Find where the given text appears and provide that cell's center as [x, y] coordinate. 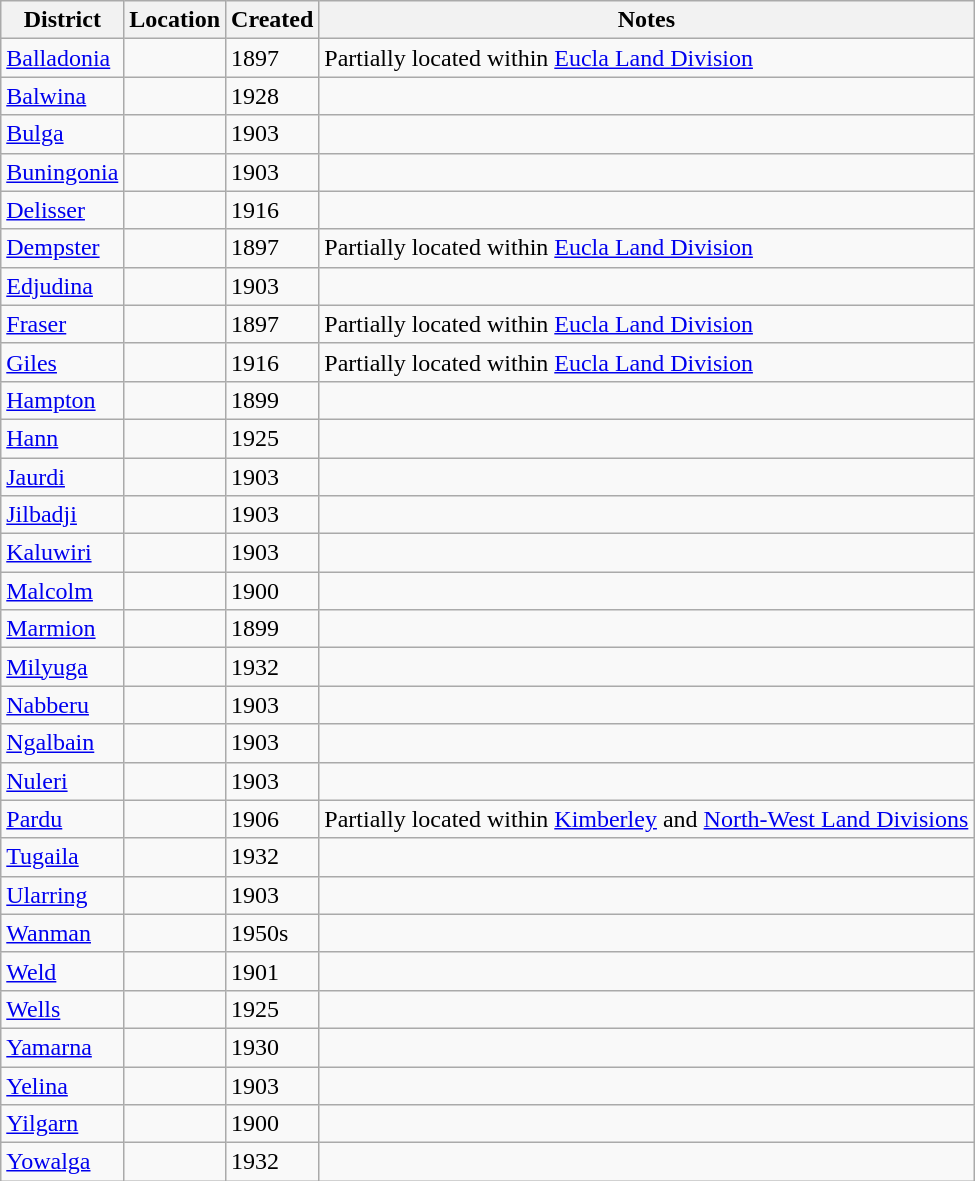
Ularring [62, 895]
1950s [272, 933]
Hampton [62, 400]
1901 [272, 971]
Wells [62, 1009]
Tugaila [62, 857]
Dempster [62, 248]
Delisser [62, 210]
Giles [62, 362]
Partially located within Kimberley and North-West Land Divisions [646, 819]
Created [272, 20]
Balwina [62, 96]
Yilgarn [62, 1124]
Milyuga [62, 667]
Kaluwiri [62, 553]
Buningonia [62, 172]
Nabberu [62, 705]
Nuleri [62, 781]
Bulga [62, 134]
1930 [272, 1047]
Marmion [62, 629]
District [62, 20]
Notes [646, 20]
Location [175, 20]
Ngalbain [62, 743]
Fraser [62, 324]
Yowalga [62, 1162]
Malcolm [62, 591]
Hann [62, 438]
Wanman [62, 933]
Yamarna [62, 1047]
Weld [62, 971]
Jilbadji [62, 515]
Pardu [62, 819]
Yelina [62, 1085]
1928 [272, 96]
Balladonia [62, 58]
1906 [272, 819]
Jaurdi [62, 477]
Edjudina [62, 286]
